Find where the given text appears and provide that cell's center as [X, Y] coordinate. 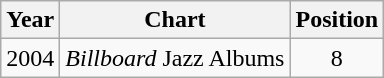
Chart [175, 20]
Billboard Jazz Albums [175, 58]
8 [337, 58]
2004 [30, 58]
Year [30, 20]
Position [337, 20]
